Provide the [X, Y] coordinate of the cell's center where the given text is located.  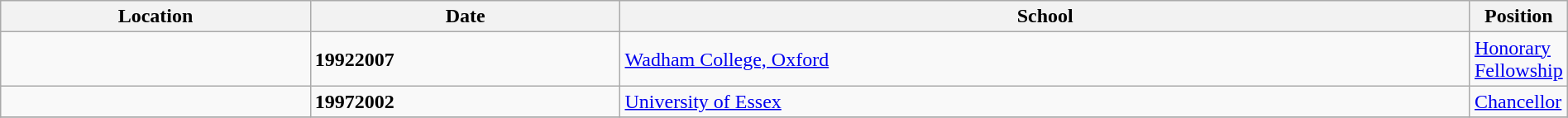
19922007 [465, 59]
Chancellor [1518, 101]
University of Essex [1045, 101]
Location [155, 17]
Position [1518, 17]
Date [465, 17]
School [1045, 17]
Honorary Fellowship [1518, 59]
Wadham College, Oxford [1045, 59]
19972002 [465, 101]
